Extract the [X, Y] coordinate from the center of the cell holding the provided text.  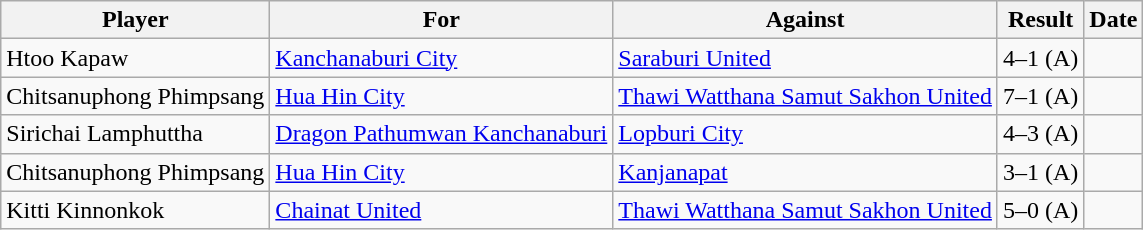
Htoo Kapaw [136, 58]
Chainat United [442, 210]
Lopburi City [806, 134]
For [442, 20]
7–1 (A) [1040, 96]
4–1 (A) [1040, 58]
4–3 (A) [1040, 134]
Sirichai Lamphuttha [136, 134]
Dragon Pathumwan Kanchanaburi [442, 134]
Kanchanaburi City [442, 58]
Result [1040, 20]
Kanjanapat [806, 172]
Against [806, 20]
5–0 (A) [1040, 210]
Date [1114, 20]
Player [136, 20]
Kitti Kinnonkok [136, 210]
Saraburi United [806, 58]
3–1 (A) [1040, 172]
